Output the (X, Y) coordinate of the center of the cell containing the given text.  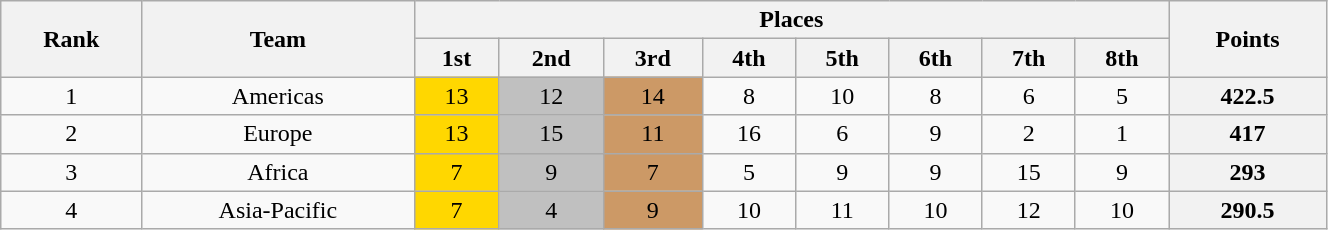
1st (456, 58)
5th (842, 58)
Rank (72, 39)
3rd (652, 58)
417 (1248, 134)
8th (1122, 58)
Asia-Pacific (278, 210)
Places (792, 20)
7th (1028, 58)
422.5 (1248, 96)
3 (72, 172)
Points (1248, 39)
290.5 (1248, 210)
4th (748, 58)
14 (652, 96)
Americas (278, 96)
2nd (552, 58)
16 (748, 134)
Africa (278, 172)
Team (278, 39)
Europe (278, 134)
6th (936, 58)
293 (1248, 172)
